Identify which cell holds the provided text, then report its (X, Y) central coordinate. 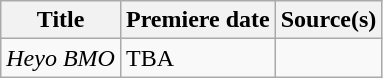
Title (61, 20)
Heyo BMO (61, 58)
Source(s) (328, 20)
Premiere date (198, 20)
TBA (198, 58)
